Extract the (X, Y) coordinate from the center of the cell holding the provided text.  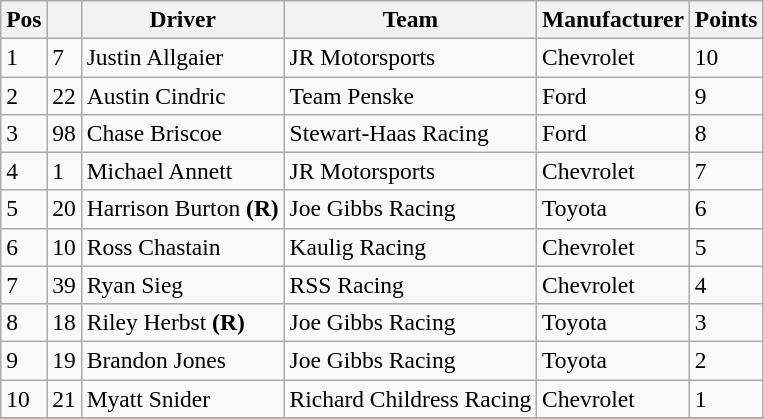
Driver (182, 19)
Richard Childress Racing (410, 398)
Points (726, 19)
18 (64, 322)
Ross Chastain (182, 247)
Riley Herbst (R) (182, 322)
19 (64, 360)
Chase Briscoe (182, 133)
20 (64, 209)
39 (64, 285)
22 (64, 95)
Stewart-Haas Racing (410, 133)
Myatt Snider (182, 398)
Michael Annett (182, 171)
Ryan Sieg (182, 285)
Team Penske (410, 95)
Team (410, 19)
98 (64, 133)
Manufacturer (614, 19)
Austin Cindric (182, 95)
Harrison Burton (R) (182, 209)
Justin Allgaier (182, 57)
Brandon Jones (182, 360)
21 (64, 398)
Kaulig Racing (410, 247)
RSS Racing (410, 285)
Pos (24, 19)
